Extract the (X, Y) coordinate from the center of the cell holding the provided text.  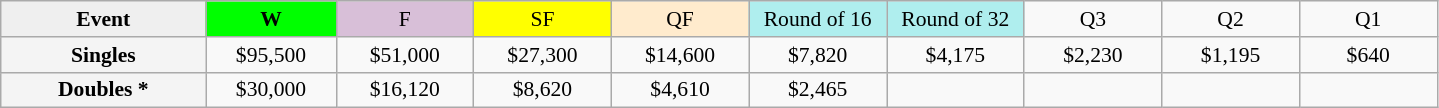
$30,000 (271, 90)
$7,820 (818, 55)
$95,500 (271, 55)
Doubles * (104, 90)
Round of 32 (955, 19)
F (405, 19)
$27,300 (543, 55)
W (271, 19)
Q1 (1368, 19)
$1,195 (1231, 55)
$4,175 (955, 55)
Q3 (1093, 19)
Round of 16 (818, 19)
$8,620 (543, 90)
$2,230 (1093, 55)
$16,120 (405, 90)
Q2 (1231, 19)
$4,610 (680, 90)
Event (104, 19)
SF (543, 19)
$2,465 (818, 90)
QF (680, 19)
$14,600 (680, 55)
$51,000 (405, 55)
Singles (104, 55)
$640 (1368, 55)
